Search for the cell housing the specified text and yield its [X, Y] center coordinate. 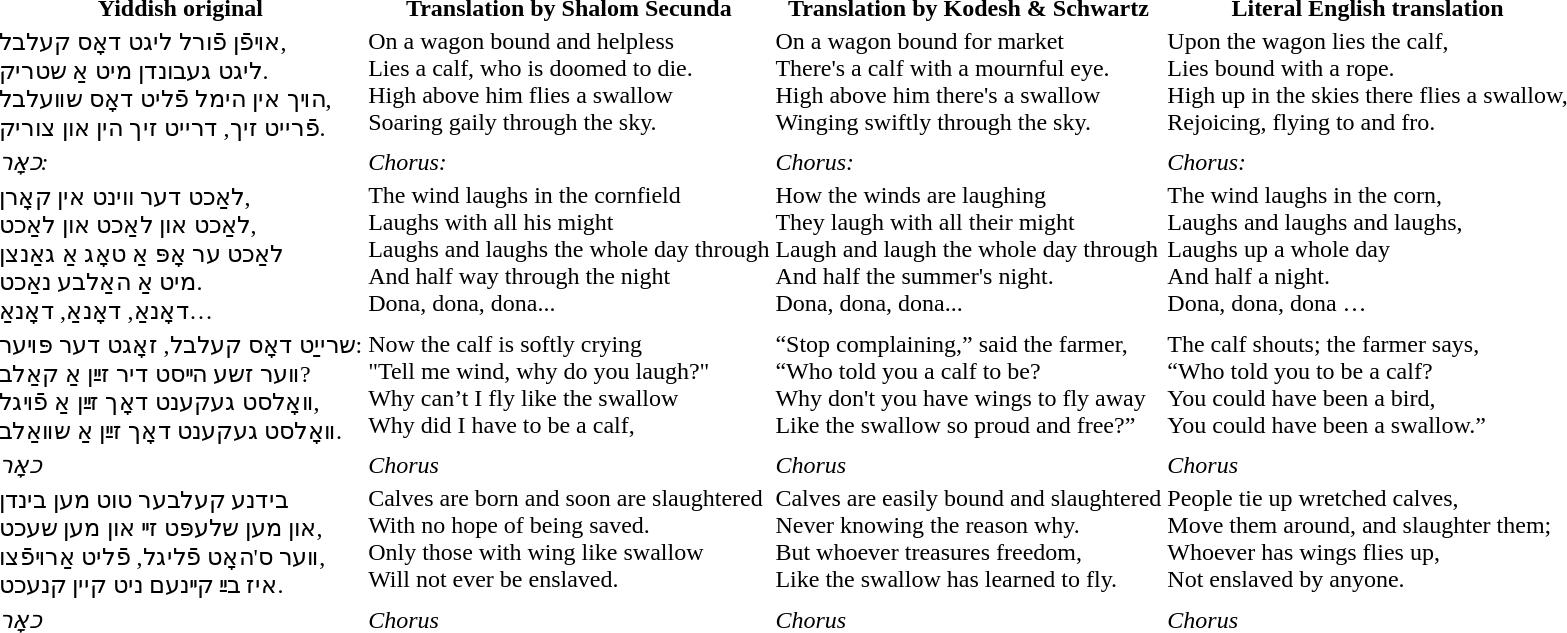
“Stop complaining,” said the farmer, “Who told you a calf to be? Why don't you have wings to fly away Like the swallow so proud and free?” [968, 388]
Calves are born and soon are slaughtered With no hope of being saved. Only those with wing like swallow Will not ever be enslaved. [569, 542]
Now the calf is softly crying "Tell me wind, why do you laugh?" Why can’t I fly like the swallow Why did I have to be a calf, [569, 388]
The wind laughs in the cornfield Laughs with all his might Laughs and laughs the whole day through And half way through the night Dona, dona, dona... [569, 253]
Calves are easily bound and slaughtered Never knowing the reason why.But whoever treasures freedom,Like the swallow has learned to fly. [968, 542]
How the winds are laughing They laugh with all their might Laugh and laugh the whole day through And half the summer's night. Dona, dona, dona... [968, 253]
On a wagon bound for market There's a calf with a mournful eye. High above him there's a swallow Winging swiftly through the sky. [968, 84]
On a wagon bound and helpless Lies a calf, who is doomed to die. High above him flies a swallow Soaring gaily through the sky. [569, 84]
